Locate the cell with the specified text and output its (x, y) center coordinate. 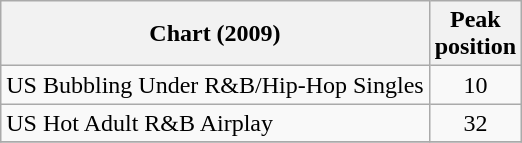
32 (475, 123)
Chart (2009) (215, 34)
US Hot Adult R&B Airplay (215, 123)
US Bubbling Under R&B/Hip-Hop Singles (215, 85)
Peakposition (475, 34)
10 (475, 85)
